Provide the [x, y] coordinate of the cell's center where the given text is located.  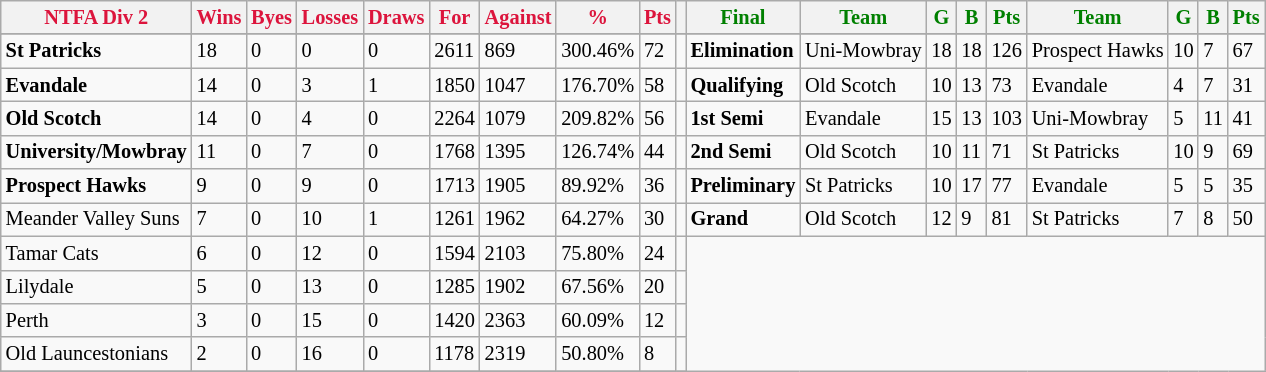
Against [518, 17]
81 [1007, 219]
Perth [96, 320]
44 [658, 152]
Old Launcestonians [96, 354]
Losses [330, 17]
For [454, 17]
50.80% [598, 354]
17 [972, 186]
71 [1007, 152]
Grand [744, 219]
209.82% [598, 118]
72 [658, 51]
1079 [518, 118]
64.27% [598, 219]
Tamar Cats [96, 253]
36 [658, 186]
2 [220, 354]
69 [1246, 152]
20 [658, 287]
103 [1007, 118]
73 [1007, 85]
126 [1007, 51]
1261 [454, 219]
2nd Semi [744, 152]
Byes [271, 17]
University/Mowbray [96, 152]
30 [658, 219]
75.80% [598, 253]
77 [1007, 186]
6 [220, 253]
Meander Valley Suns [96, 219]
16 [330, 354]
1178 [454, 354]
41 [1246, 118]
58 [658, 85]
% [598, 17]
1594 [454, 253]
50 [1246, 219]
1768 [454, 152]
869 [518, 51]
Preliminary [744, 186]
2611 [454, 51]
1285 [454, 287]
35 [1246, 186]
126.74% [598, 152]
Qualifying [744, 85]
1902 [518, 287]
300.46% [598, 51]
67.56% [598, 287]
2363 [518, 320]
176.70% [598, 85]
Wins [220, 17]
1713 [454, 186]
1st Semi [744, 118]
2264 [454, 118]
Elimination [744, 51]
2319 [518, 354]
1850 [454, 85]
1962 [518, 219]
1395 [518, 152]
2103 [518, 253]
Draws [396, 17]
NTFA Div 2 [96, 17]
1047 [518, 85]
56 [658, 118]
1420 [454, 320]
60.09% [598, 320]
1905 [518, 186]
67 [1246, 51]
31 [1246, 85]
Final [744, 17]
89.92% [598, 186]
Lilydale [96, 287]
24 [658, 253]
